From the cell containing the given text, extract its center point as [X, Y] coordinate. 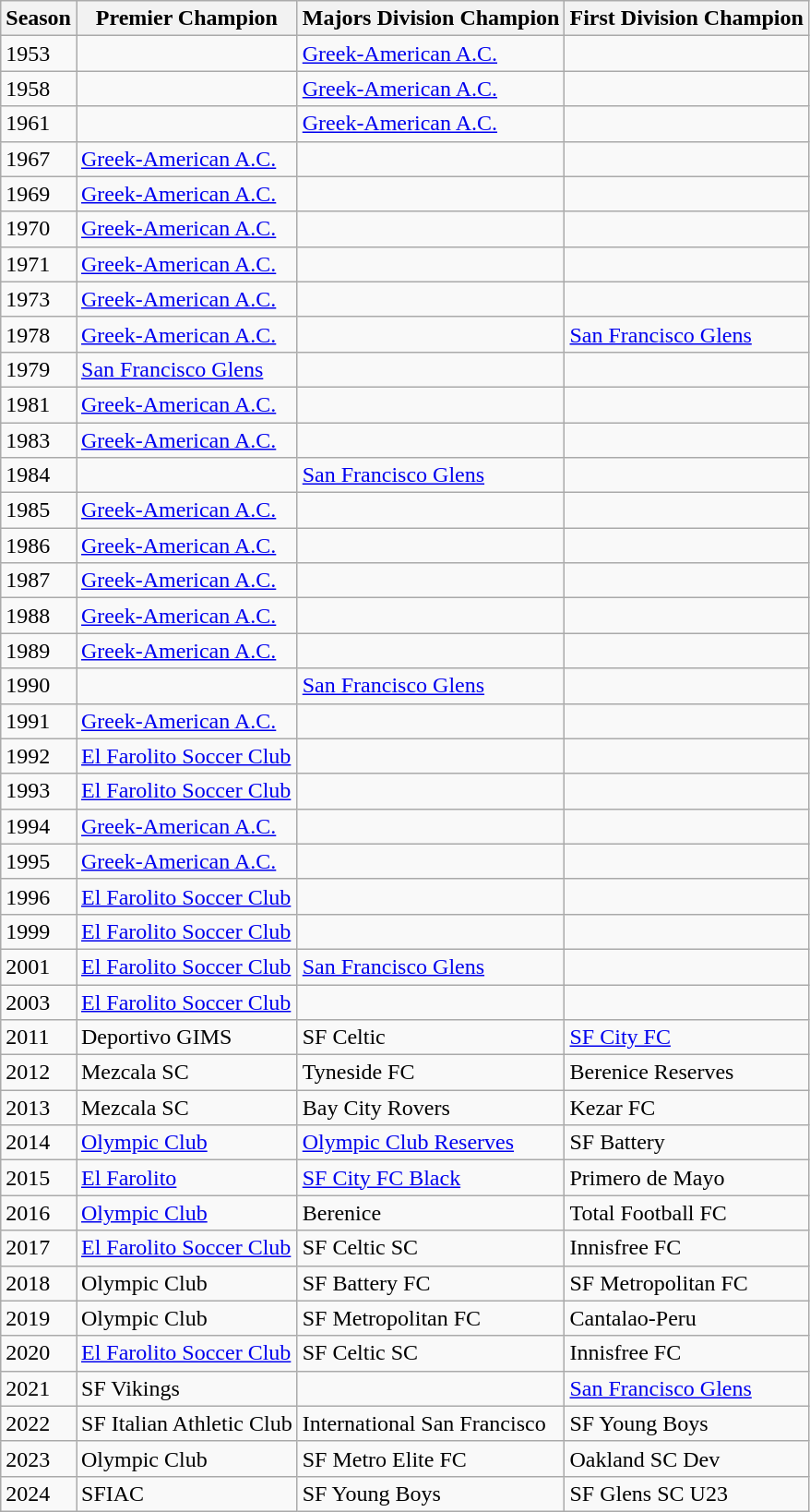
2014 [39, 1143]
1953 [39, 54]
Olympic Club Reserves [431, 1143]
Kezar FC [686, 1108]
1958 [39, 89]
2013 [39, 1108]
1978 [39, 334]
Oakland SC Dev [686, 1458]
Cantalao-Peru [686, 1318]
1973 [39, 299]
SF Celtic [431, 1038]
1993 [39, 791]
SF Metro Elite FC [431, 1458]
Bay City Rovers [431, 1108]
1969 [39, 194]
Majors Division Champion [431, 18]
SF Glens SC U23 [686, 1494]
1989 [39, 651]
Premier Champion [186, 18]
2017 [39, 1248]
1996 [39, 896]
SF Vikings [186, 1388]
1986 [39, 546]
Berenice Reserves [686, 1073]
El Farolito [186, 1178]
SFIAC [186, 1494]
2003 [39, 1002]
2024 [39, 1494]
SF City FC [686, 1038]
1985 [39, 510]
2018 [39, 1283]
2020 [39, 1353]
1983 [39, 440]
1995 [39, 861]
1988 [39, 616]
Deportivo GIMS [186, 1038]
1967 [39, 159]
2022 [39, 1423]
2012 [39, 1073]
1992 [39, 756]
Total Football FC [686, 1213]
1984 [39, 475]
2011 [39, 1038]
2019 [39, 1318]
1999 [39, 931]
SF Battery FC [431, 1283]
SF Battery [686, 1143]
1979 [39, 369]
1961 [39, 124]
2021 [39, 1388]
Tyneside FC [431, 1073]
1971 [39, 264]
2023 [39, 1458]
SF Italian Athletic Club [186, 1423]
SF City FC Black [431, 1178]
1991 [39, 721]
2015 [39, 1178]
1987 [39, 581]
First Division Champion [686, 18]
Primero de Mayo [686, 1178]
1981 [39, 404]
2016 [39, 1213]
1970 [39, 229]
2001 [39, 966]
Season [39, 18]
International San Francisco [431, 1423]
1994 [39, 826]
Berenice [431, 1213]
1990 [39, 686]
